Detect which cell encompasses the target text, then output its (X, Y) center coordinate. 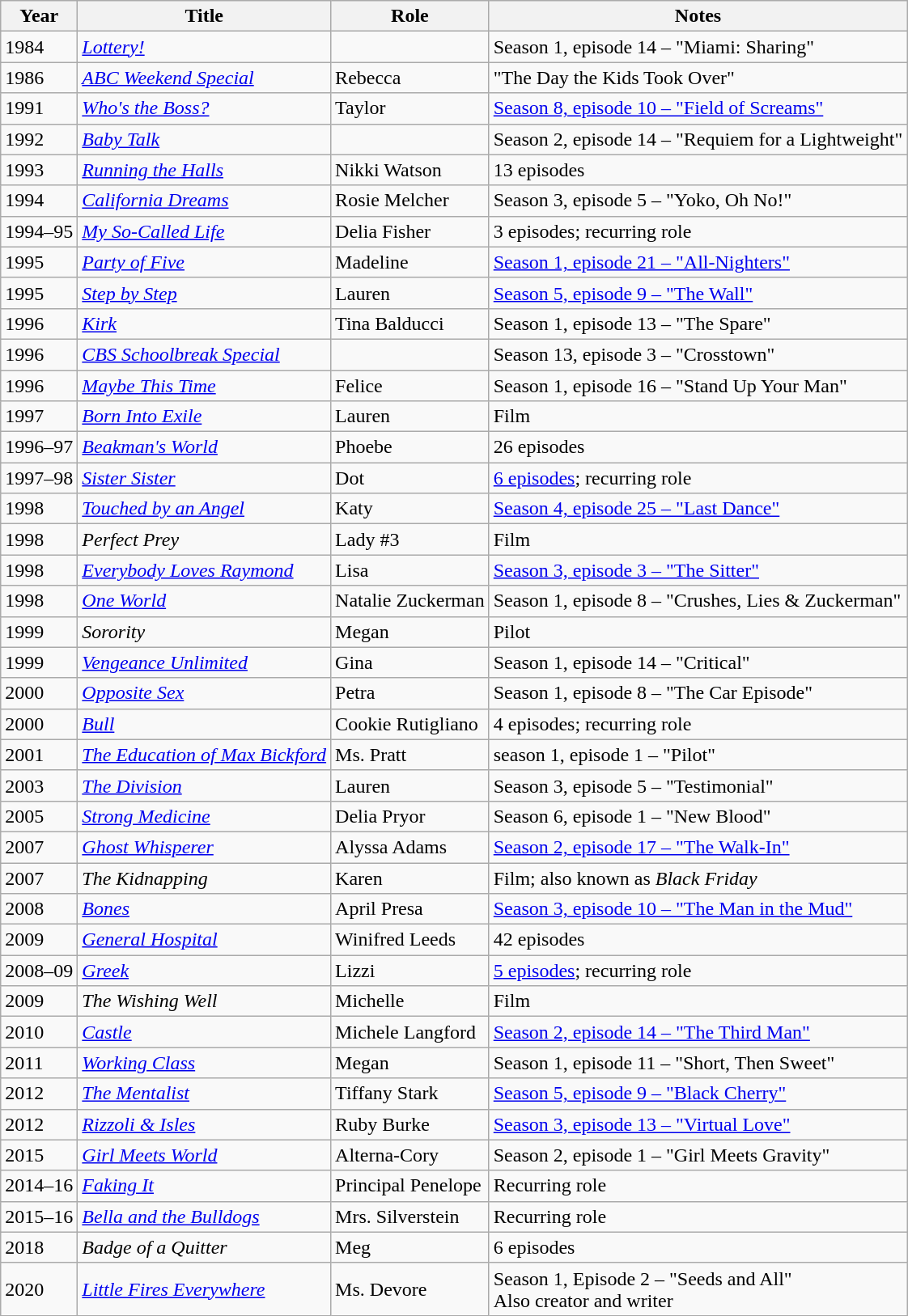
2020 (39, 1289)
2010 (39, 1032)
Perfect Prey (204, 540)
Season 1, episode 11 – "Short, Then Sweet" (698, 1063)
Principal Penelope (410, 1186)
Vengeance Unlimited (204, 662)
6 episodes; recurring role (698, 478)
ABC Weekend Special (204, 78)
The Mentalist (204, 1094)
Gina (410, 662)
CBS Schoolbreak Special (204, 354)
Step by Step (204, 293)
Lady #3 (410, 540)
April Presa (410, 909)
Season 1, episode 14 – "Miami: Sharing" (698, 47)
Season 2, episode 14 – "The Third Man" (698, 1032)
Season 1, episode 8 – "The Car Episode" (698, 693)
Notes (698, 16)
Lizzi (410, 971)
Rebecca (410, 78)
2015–16 (39, 1217)
5 episodes; recurring role (698, 971)
The Wishing Well (204, 1001)
Ms. Devore (410, 1289)
The Division (204, 785)
Season 3, episode 3 – "The Sitter" (698, 570)
Nikki Watson (410, 170)
Title (204, 16)
Felice (410, 386)
Dot (410, 478)
13 episodes (698, 170)
Season 1, episode 8 – "Crushes, Lies & Zuckerman" (698, 601)
1992 (39, 139)
2015 (39, 1155)
Role (410, 16)
Opposite Sex (204, 693)
4 episodes; recurring role (698, 724)
Season 2, episode 14 – "Requiem for a Lightweight" (698, 139)
Faking It (204, 1186)
Cookie Rutigliano (410, 724)
Season 1, episode 13 – "The Spare" (698, 324)
2001 (39, 755)
3 episodes; recurring role (698, 231)
Season 2, episode 1 – "Girl Meets Gravity" (698, 1155)
Born Into Exile (204, 417)
Maybe This Time (204, 386)
"The Day the Kids Took Over" (698, 78)
1984 (39, 47)
Season 1, Episode 2 – "Seeds and All"Also creator and writer (698, 1289)
Season 3, episode 13 – "Virtual Love" (698, 1124)
2003 (39, 785)
Who's the Boss? (204, 108)
1994–95 (39, 231)
Delia Fisher (410, 231)
Bones (204, 909)
Tina Balducci (410, 324)
Party of Five (204, 262)
Everybody Loves Raymond (204, 570)
Little Fires Everywhere (204, 1289)
Bella and the Bulldogs (204, 1217)
season 1, episode 1 – "Pilot" (698, 755)
1997–98 (39, 478)
Tiffany Stark (410, 1094)
Strong Medicine (204, 816)
Alterna-Cory (410, 1155)
2008 (39, 909)
Year (39, 16)
Taylor (410, 108)
Season 2, episode 17 – "The Walk-In" (698, 847)
Michele Langford (410, 1032)
Ms. Pratt (410, 755)
Lottery! (204, 47)
26 episodes (698, 447)
Phoebe (410, 447)
Season 5, episode 9 – "The Wall" (698, 293)
Season 1, episode 21 – "All-Nighters" (698, 262)
California Dreams (204, 201)
Rosie Melcher (410, 201)
1991 (39, 108)
Natalie Zuckerman (410, 601)
General Hospital (204, 940)
Girl Meets World (204, 1155)
Michelle (410, 1001)
42 episodes (698, 940)
Madeline (410, 262)
Season 1, episode 14 – "Critical" (698, 662)
Running the Halls (204, 170)
Season 3, episode 5 – "Yoko, Oh No!" (698, 201)
Touched by an Angel (204, 509)
Beakman's World (204, 447)
Season 3, episode 5 – "Testimonial" (698, 785)
The Education of Max Bickford (204, 755)
2011 (39, 1063)
Working Class (204, 1063)
Castle (204, 1032)
Bull (204, 724)
Lisa (410, 570)
2018 (39, 1247)
Karen (410, 878)
1993 (39, 170)
Sorority (204, 632)
Ruby Burke (410, 1124)
Meg (410, 1247)
Season 13, episode 3 – "Crosstown" (698, 354)
Petra (410, 693)
Greek (204, 971)
2005 (39, 816)
Season 6, episode 1 – "New Blood" (698, 816)
Season 8, episode 10 – "Field of Screams" (698, 108)
Delia Pryor (410, 816)
Alyssa Adams (410, 847)
1997 (39, 417)
One World (204, 601)
Badge of a Quitter (204, 1247)
1994 (39, 201)
2008–09 (39, 971)
Ghost Whisperer (204, 847)
Katy (410, 509)
Season 5, episode 9 – "Black Cherry" (698, 1094)
1986 (39, 78)
Kirk (204, 324)
Film; also known as Black Friday (698, 878)
Season 1, episode 16 – "Stand Up Your Man" (698, 386)
Season 4, episode 25 – "Last Dance" (698, 509)
6 episodes (698, 1247)
Winifred Leeds (410, 940)
Rizzoli & Isles (204, 1124)
1996–97 (39, 447)
Sister Sister (204, 478)
Pilot (698, 632)
Mrs. Silverstein (410, 1217)
Season 3, episode 10 – "The Man in the Mud" (698, 909)
The Kidnapping (204, 878)
My So-Called Life (204, 231)
Baby Talk (204, 139)
2014–16 (39, 1186)
